Provide the [x, y] coordinate of the cell's center where the given text is located.  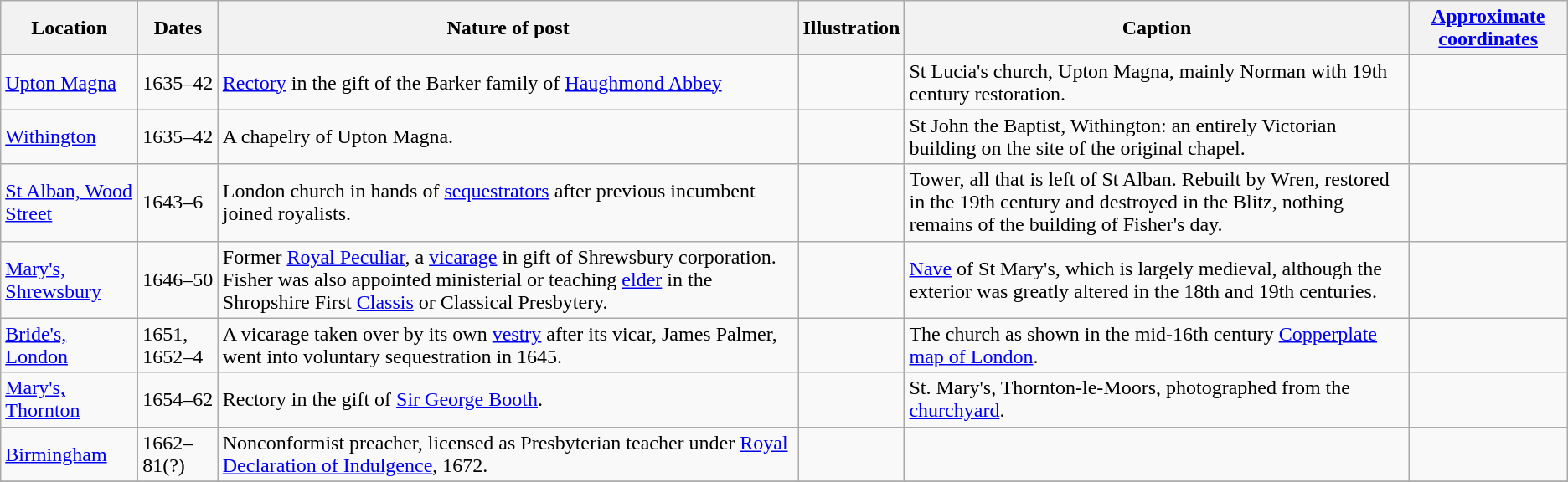
1651, 1652–4 [178, 345]
St. Mary's, Thornton-le-Moors, photographed from the churchyard. [1157, 400]
Withington [70, 137]
Rectory in the gift of the Barker family of Haughmond Abbey [508, 82]
St Alban, Wood Street [70, 203]
St John the Baptist, Withington: an entirely Victorian building on the site of the original chapel. [1157, 137]
Birmingham [70, 454]
A vicarage taken over by its own vestry after its vicar, James Palmer, went into voluntary sequestration in 1645. [508, 345]
1654–62 [178, 400]
Caption [1157, 28]
Illustration [851, 28]
Bride's, London [70, 345]
Approximate coordinates [1488, 28]
1646–50 [178, 279]
London church in hands of sequestrators after previous incumbent joined royalists. [508, 203]
Mary's, Shrewsbury [70, 279]
Mary's, Thornton [70, 400]
Nonconformist preacher, licensed as Presbyterian teacher under Royal Declaration of Indulgence, 1672. [508, 454]
The church as shown in the mid-16th century Copperplate map of London. [1157, 345]
Location [70, 28]
1643–6 [178, 203]
Dates [178, 28]
1662–81(?) [178, 454]
A chapelry of Upton Magna. [508, 137]
St Lucia's church, Upton Magna, mainly Norman with 19th century restoration. [1157, 82]
Nature of post [508, 28]
Upton Magna [70, 82]
Nave of St Mary's, which is largely medieval, although the exterior was greatly altered in the 18th and 19th centuries. [1157, 279]
Rectory in the gift of Sir George Booth. [508, 400]
